Identify which cell holds the provided text, then report its (x, y) central coordinate. 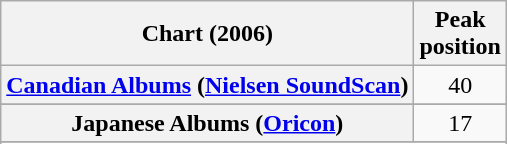
Peak position (460, 34)
17 (460, 123)
Canadian Albums (Nielsen SoundScan) (208, 85)
40 (460, 85)
Japanese Albums (Oricon) (208, 123)
Chart (2006) (208, 34)
